Locate the cell with the specified text and output its (X, Y) center coordinate. 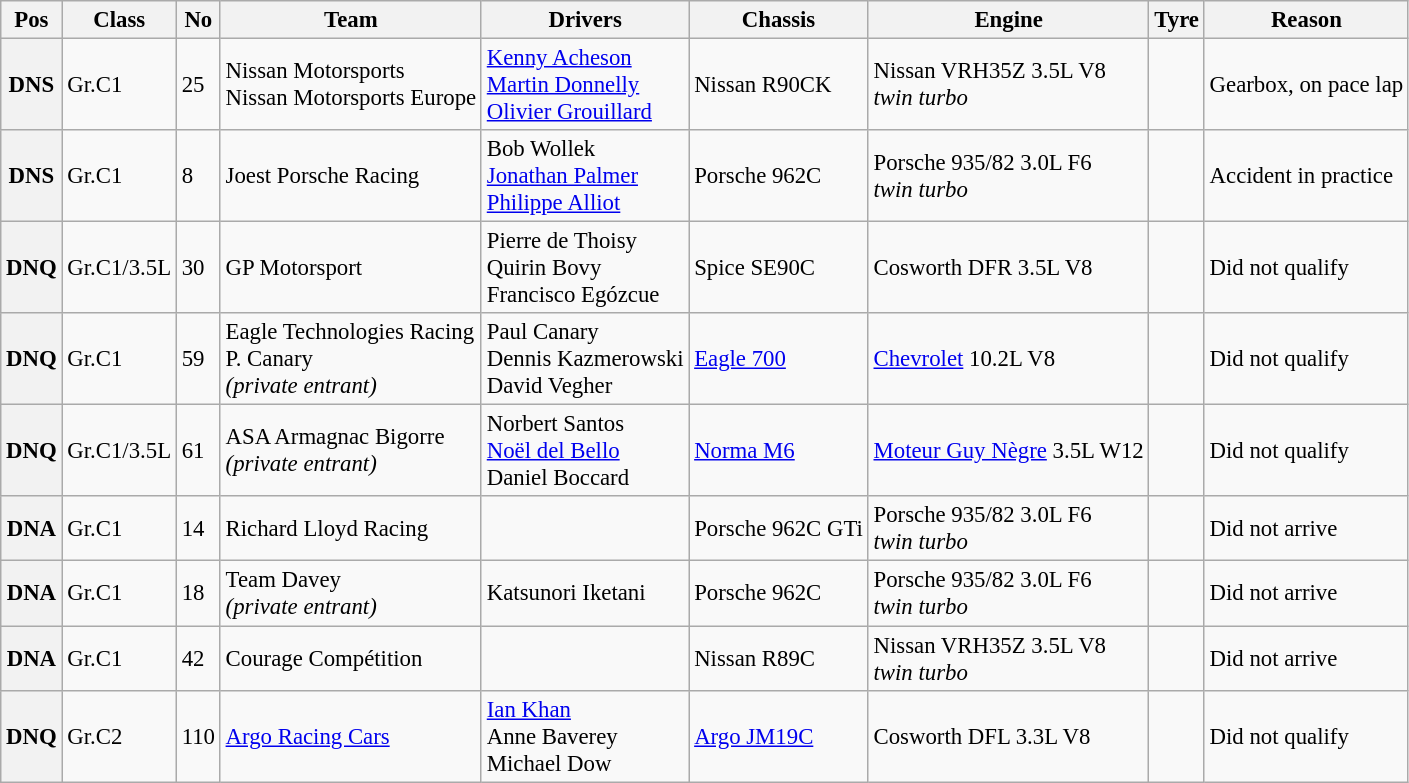
Courage Compétition (350, 658)
Joest Porsche Racing (350, 176)
Nissan R89C (778, 658)
Pos (32, 20)
Spice SE90C (778, 268)
Norma M6 (778, 451)
Class (119, 20)
ASA Armagnac Bigorre(private entrant) (350, 451)
110 (198, 736)
Moteur Guy Nègre 3.5L W12 (1008, 451)
61 (198, 451)
Katsunori Iketani (584, 594)
Richard Lloyd Racing (350, 528)
18 (198, 594)
Bob Wollek Jonathan Palmer Philippe Alliot (584, 176)
GP Motorsport (350, 268)
Gearbox, on pace lap (1306, 85)
Argo JM19C (778, 736)
Cosworth DFR 3.5L V8 (1008, 268)
Eagle Technologies Racing P. Canary(private entrant) (350, 359)
Norbert Santos Noël del Bello Daniel Boccard (584, 451)
Engine (1008, 20)
59 (198, 359)
Chevrolet 10.2L V8 (1008, 359)
No (198, 20)
Cosworth DFL 3.3L V8 (1008, 736)
Chassis (778, 20)
Eagle 700 (778, 359)
8 (198, 176)
25 (198, 85)
Pierre de Thoisy Quirin Bovy Francisco Egózcue (584, 268)
Team (350, 20)
Tyre (1176, 20)
42 (198, 658)
Accident in practice (1306, 176)
Reason (1306, 20)
Porsche 962C GTi (778, 528)
Ian Khan Anne Baverey Michael Dow (584, 736)
Drivers (584, 20)
Team Davey(private entrant) (350, 594)
30 (198, 268)
Paul Canary Dennis Kazmerowski David Vegher (584, 359)
Gr.C2 (119, 736)
Kenny Acheson Martin Donnelly Olivier Grouillard (584, 85)
Argo Racing Cars (350, 736)
Nissan Motorsports Nissan Motorsports Europe (350, 85)
14 (198, 528)
Nissan R90CK (778, 85)
